Return the (x, y) coordinate for the center point of the cell that contains the specified text.  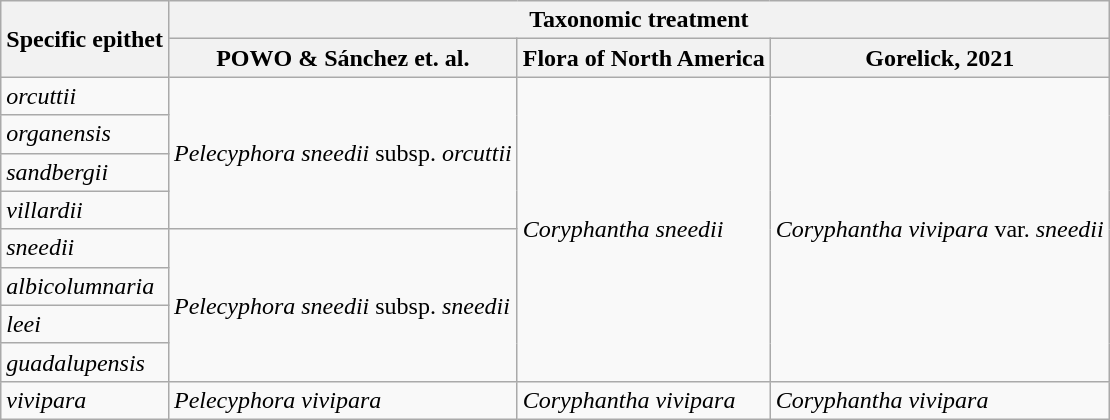
Coryphantha vivipara var. sneedii (940, 229)
leei (85, 324)
sandbergii (85, 172)
villardii (85, 210)
vivipara (85, 400)
Flora of North America (644, 58)
Gorelick, 2021 (940, 58)
Pelecyphora vivipara (342, 400)
Taxonomic treatment (638, 20)
albicolumnaria (85, 286)
sneedii (85, 248)
guadalupensis (85, 362)
Coryphantha sneedii (644, 229)
organensis (85, 134)
Pelecyphora sneedii subsp. sneedii (342, 305)
orcuttii (85, 96)
POWO & Sánchez et. al. (342, 58)
Pelecyphora sneedii subsp. orcuttii (342, 153)
Specific epithet (85, 39)
